Detect which cell encompasses the target text, then output its (x, y) center coordinate. 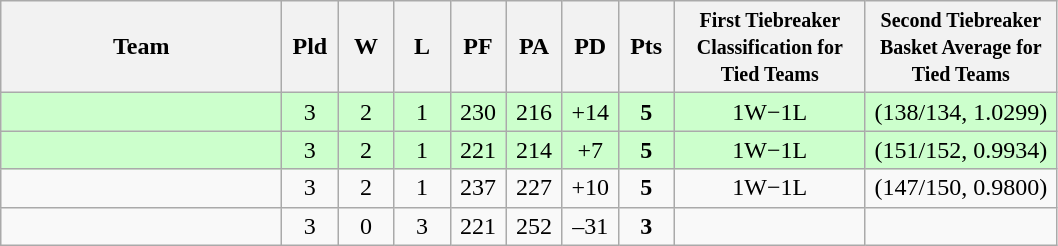
(151/152, 0.9934) (960, 150)
Second Tiebreaker Basket Average for Tied Teams (960, 47)
PD (590, 47)
W (366, 47)
230 (478, 112)
237 (478, 188)
+10 (590, 188)
Pts (646, 47)
0 (366, 226)
+14 (590, 112)
PA (534, 47)
(138/134, 1.0299) (960, 112)
PF (478, 47)
–31 (590, 226)
227 (534, 188)
Pld (310, 47)
+7 (590, 150)
252 (534, 226)
Team (142, 47)
First Tiebreaker Classification for Tied Teams (770, 47)
216 (534, 112)
(147/150, 0.9800) (960, 188)
L (422, 47)
214 (534, 150)
